Capture the cell that displays the provided text and extract its (X, Y) central coordinate. 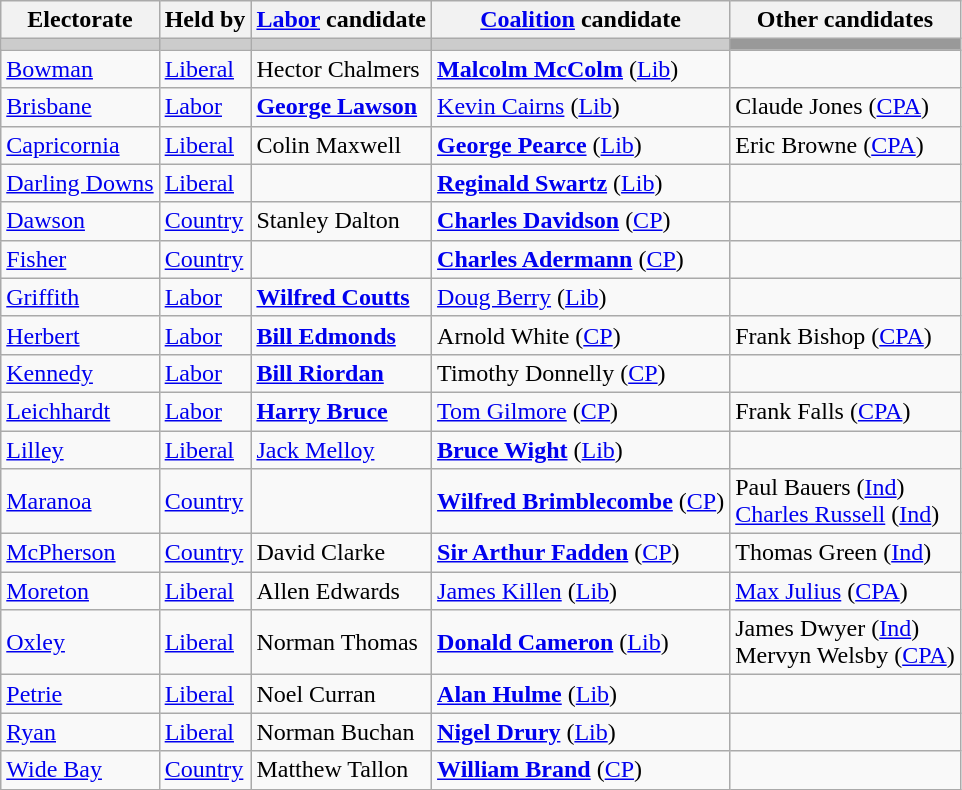
Frank Bishop (CPA) (845, 335)
Charles Adermann (CP) (581, 259)
Fisher (80, 259)
Ryan (80, 732)
Darling Downs (80, 183)
Eric Browne (CPA) (845, 145)
Coalition candidate (581, 20)
Bruce Wight (Lib) (581, 449)
Bill Riordan (342, 373)
Paul Bauers (Ind)Charles Russell (Ind) (845, 502)
Brisbane (80, 107)
Claude Jones (CPA) (845, 107)
Kevin Cairns (Lib) (581, 107)
Leichhardt (80, 411)
Matthew Tallon (342, 770)
Wilfred Coutts (342, 297)
Lilley (80, 449)
Nigel Drury (Lib) (581, 732)
Alan Hulme (Lib) (581, 694)
Stanley Dalton (342, 221)
Reginald Swartz (Lib) (581, 183)
Wilfred Brimblecombe (CP) (581, 502)
Thomas Green (Ind) (845, 553)
Dawson (80, 221)
Charles Davidson (CP) (581, 221)
Other candidates (845, 20)
Wide Bay (80, 770)
Hector Chalmers (342, 69)
Petrie (80, 694)
Sir Arthur Fadden (CP) (581, 553)
Bill Edmonds (342, 335)
Timothy Donnelly (CP) (581, 373)
Griffith (80, 297)
George Lawson (342, 107)
Electorate (80, 20)
Moreton (80, 591)
Norman Buchan (342, 732)
Oxley (80, 642)
Kennedy (80, 373)
William Brand (CP) (581, 770)
Bowman (80, 69)
Max Julius (CPA) (845, 591)
Held by (205, 20)
Labor candidate (342, 20)
Jack Melloy (342, 449)
Noel Curran (342, 694)
Malcolm McColm (Lib) (581, 69)
Frank Falls (CPA) (845, 411)
David Clarke (342, 553)
Capricornia (80, 145)
Maranoa (80, 502)
Allen Edwards (342, 591)
James Dwyer (Ind)Mervyn Welsby (CPA) (845, 642)
Harry Bruce (342, 411)
George Pearce (Lib) (581, 145)
Tom Gilmore (CP) (581, 411)
Herbert (80, 335)
Colin Maxwell (342, 145)
Norman Thomas (342, 642)
McPherson (80, 553)
Arnold White (CP) (581, 335)
Donald Cameron (Lib) (581, 642)
James Killen (Lib) (581, 591)
Doug Berry (Lib) (581, 297)
